Search for the cell housing the specified text and yield its (X, Y) center coordinate. 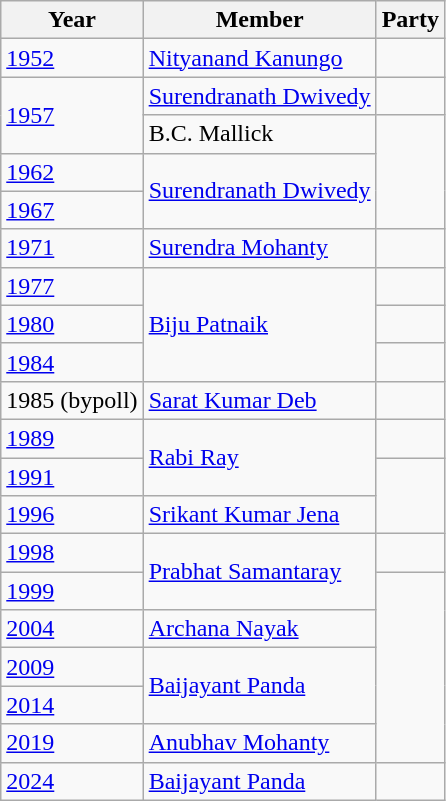
2009 (72, 667)
1980 (72, 324)
1977 (72, 286)
Srikant Kumar Jena (260, 515)
1984 (72, 362)
1971 (72, 248)
B.C. Mallick (260, 134)
Nityanand Kanungo (260, 58)
Surendra Mohanty (260, 248)
2014 (72, 705)
1962 (72, 172)
Biju Patnaik (260, 324)
2019 (72, 743)
Rabi Ray (260, 457)
1989 (72, 438)
2004 (72, 629)
1999 (72, 591)
Party (410, 20)
Member (260, 20)
1957 (72, 115)
1952 (72, 58)
1985 (bypoll) (72, 400)
Sarat Kumar Deb (260, 400)
Prabhat Samantaray (260, 572)
1996 (72, 515)
Anubhav Mohanty (260, 743)
2024 (72, 781)
Archana Nayak (260, 629)
1991 (72, 477)
1998 (72, 553)
Year (72, 20)
1967 (72, 210)
